Scan for the cell matching the given text and deliver its [x, y] coordinate at center. 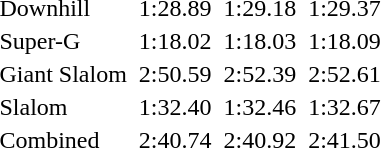
2:50.59 [175, 74]
1:18.03 [260, 41]
1:32.46 [260, 107]
1:32.40 [175, 107]
2:52.39 [260, 74]
1:18.02 [175, 41]
